Pinpoint the cell where the given text exists, returning its [X, Y] midpoint coordinate. 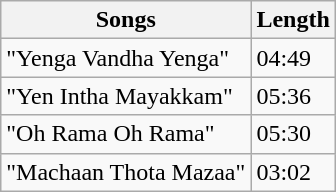
05:30 [293, 134]
"Machaan Thota Mazaa" [126, 172]
"Oh Rama Oh Rama" [126, 134]
Songs [126, 20]
"Yen Intha Mayakkam" [126, 96]
03:02 [293, 172]
05:36 [293, 96]
Length [293, 20]
"Yenga Vandha Yenga" [126, 58]
04:49 [293, 58]
